Extract the [X, Y] coordinate from the center of the cell holding the provided text.  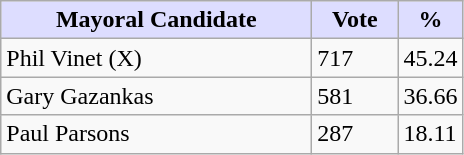
% [430, 20]
Gary Gazankas [156, 96]
Mayoral Candidate [156, 20]
Paul Parsons [156, 134]
717 [355, 58]
287 [355, 134]
36.66 [430, 96]
18.11 [430, 134]
581 [355, 96]
Phil Vinet (X) [156, 58]
45.24 [430, 58]
Vote [355, 20]
